Detect which cell encompasses the target text, then output its [x, y] center coordinate. 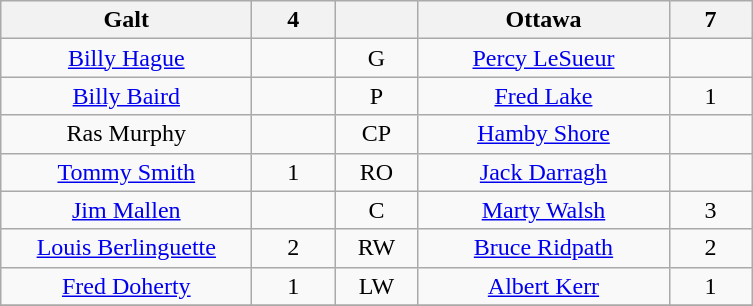
C [376, 210]
Hamby Shore [544, 134]
7 [710, 20]
P [376, 96]
Ottawa [544, 20]
Marty Walsh [544, 210]
RW [376, 248]
Percy LeSueur [544, 58]
Fred Doherty [126, 286]
Jim Mallen [126, 210]
Billy Baird [126, 96]
Billy Hague [126, 58]
G [376, 58]
CP [376, 134]
Galt [126, 20]
Albert Kerr [544, 286]
Tommy Smith [126, 172]
4 [294, 20]
Ras Murphy [126, 134]
Fred Lake [544, 96]
RO [376, 172]
Louis Berlinguette [126, 248]
3 [710, 210]
Bruce Ridpath [544, 248]
Jack Darragh [544, 172]
LW [376, 286]
